Pinpoint the cell where the given text exists, returning its [X, Y] midpoint coordinate. 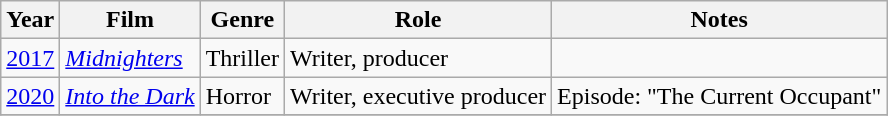
Midnighters [130, 58]
Horror [242, 96]
2020 [30, 96]
Genre [242, 20]
Writer, executive producer [418, 96]
Into the Dark [130, 96]
Notes [720, 20]
Episode: "The Current Occupant" [720, 96]
Writer, producer [418, 58]
Thriller [242, 58]
Role [418, 20]
Film [130, 20]
Year [30, 20]
2017 [30, 58]
